Provide the [x, y] coordinate of the cell's center where the given text is located.  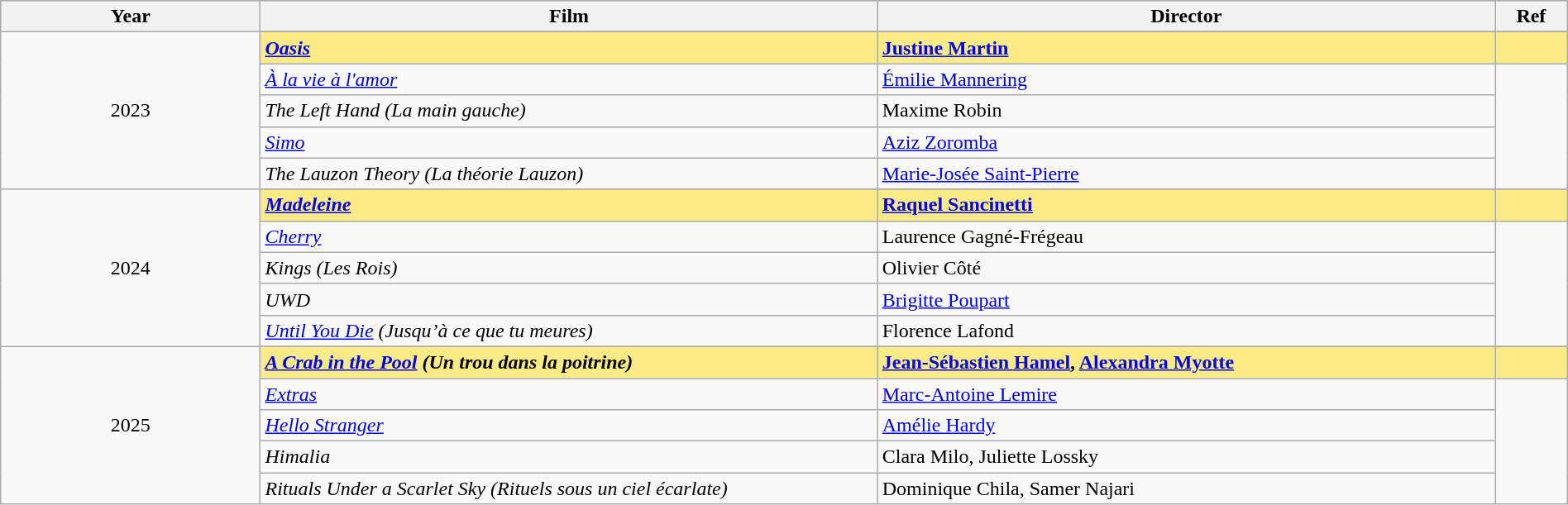
Justine Martin [1186, 48]
Clara Milo, Juliette Lossky [1186, 457]
Rituals Under a Scarlet Sky (Rituels sous un ciel écarlate) [569, 488]
A Crab in the Pool (Un trou dans la poitrine) [569, 362]
Extras [569, 394]
Hello Stranger [569, 426]
Himalia [569, 457]
The Lauzon Theory (La théorie Lauzon) [569, 174]
Simo [569, 142]
Cherry [569, 236]
Brigitte Poupart [1186, 299]
Laurence Gagné-Frégeau [1186, 236]
UWD [569, 299]
Marc-Antoine Lemire [1186, 394]
2024 [131, 268]
Ref [1532, 17]
Marie-Josée Saint-Pierre [1186, 174]
Maxime Robin [1186, 111]
Amélie Hardy [1186, 426]
Dominique Chila, Samer Najari [1186, 488]
Oasis [569, 48]
Olivier Côté [1186, 268]
Florence Lafond [1186, 331]
Kings (Les Rois) [569, 268]
The Left Hand (La main gauche) [569, 111]
2025 [131, 425]
Émilie Mannering [1186, 79]
Madeleine [569, 205]
Year [131, 17]
Raquel Sancinetti [1186, 205]
Jean-Sébastien Hamel, Alexandra Myotte [1186, 362]
Film [569, 17]
Until You Die (Jusqu’à ce que tu meures) [569, 331]
2023 [131, 111]
Aziz Zoromba [1186, 142]
À la vie à l'amor [569, 79]
Director [1186, 17]
